Search for the cell housing the specified text and yield its [x, y] center coordinate. 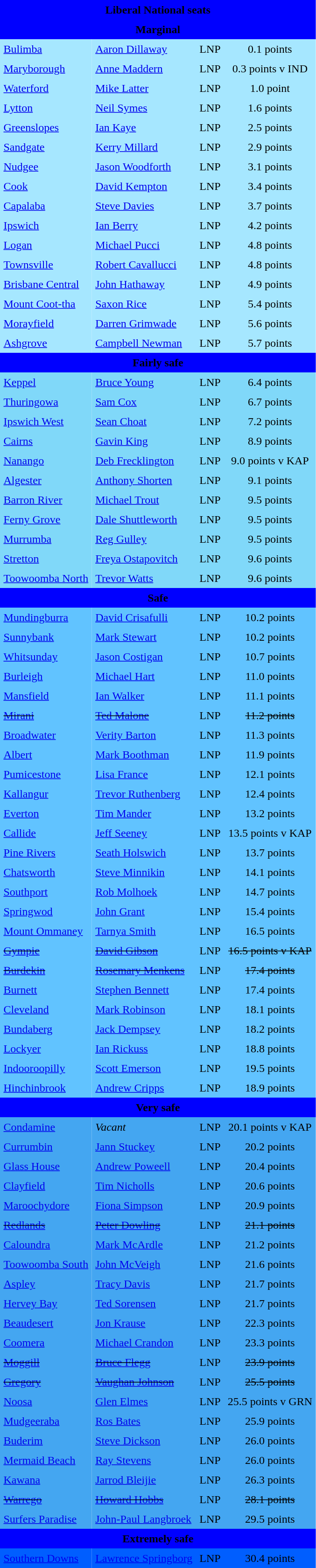
Gavin King [144, 441]
Robert Cavallucci [144, 265]
Trevor Watts [144, 579]
5.6 points [270, 324]
Toowoomba North [46, 579]
Thuringowa [46, 402]
5.4 points [270, 304]
Waterford [46, 89]
Anne Maddern [144, 69]
18.2 points [270, 1029]
Mirani [46, 716]
Freya Ostapovitch [144, 559]
25.9 points [270, 1421]
Darren Grimwade [144, 324]
Hinchinbrook [46, 1088]
Surfers Paradise [46, 1519]
Saxon Rice [144, 304]
21.2 points [270, 1245]
Kerry Millard [144, 147]
Mount Coot-tha [46, 304]
0.1 points [270, 49]
Michael Crandon [144, 1343]
Murrumba [46, 539]
25.5 points [270, 1382]
Deb Frecklington [144, 461]
Verity Barton [144, 735]
14.7 points [270, 892]
Morayfield [46, 324]
Ian Rickuss [144, 1049]
Aspley [46, 1284]
Burdekin [46, 971]
Andrew Poweell [144, 1167]
Trevor Ruthenberg [144, 794]
1.0 point [270, 89]
Michael Hart [144, 677]
Michael Trout [144, 500]
Mark Robinson [144, 1010]
Vacant [144, 1127]
Sean Choat [144, 422]
Cairns [46, 441]
21.6 points [270, 1265]
Greenslopes [46, 128]
Jeff Seeney [144, 833]
Fiona Simpson [144, 1206]
Chatsworth [46, 873]
26.3 points [270, 1480]
Jason Costigan [144, 657]
13.2 points [270, 814]
Very safe [158, 1108]
Capalaba [46, 206]
Mundingburra [46, 618]
14.1 points [270, 873]
23.9 points [270, 1363]
Peter Dowling [144, 1225]
Seath Holswich [144, 853]
Ashgrove [46, 343]
Safe [158, 598]
Bruce Flegg [144, 1363]
22.3 points [270, 1323]
John Grant [144, 912]
3.7 points [270, 206]
Tim Nicholls [144, 1186]
6.4 points [270, 383]
Townsville [46, 265]
13.7 points [270, 853]
Kallangur [46, 794]
6.7 points [270, 402]
Jann Stuckey [144, 1147]
Barron River [46, 500]
Liberal National seats [158, 10]
Ipswich West [46, 422]
Extremely safe [158, 1539]
Bulimba [46, 49]
Pumicestone [46, 775]
2.9 points [270, 147]
Kawana [46, 1480]
Toowoomba South [46, 1265]
Southport [46, 892]
Howard Hobbs [144, 1500]
9.0 points v KAP [270, 461]
Albert [46, 755]
Ian Berry [144, 226]
Pine Rivers [46, 853]
Tim Mander [144, 814]
7.2 points [270, 422]
Tracy Davis [144, 1284]
12.1 points [270, 775]
Stretton [46, 559]
Jason Woodforth [144, 167]
5.7 points [270, 343]
3.4 points [270, 187]
Nudgee [46, 167]
Nanango [46, 461]
Campbell Newman [144, 343]
10.7 points [270, 657]
Anthony Shorten [144, 481]
4.9 points [270, 285]
13.5 points v KAP [270, 833]
Andrew Cripps [144, 1088]
18.8 points [270, 1049]
Hervey Bay [46, 1304]
Mount Ommaney [46, 931]
Dale Shuttleworth [144, 520]
28.1 points [270, 1500]
16.5 points v KAP [270, 951]
0.3 points v IND [270, 69]
Whitsunday [46, 657]
Lytton [46, 108]
John Hathaway [144, 285]
29.5 points [270, 1519]
Ray Stevens [144, 1461]
Brisbane Central [46, 285]
16.5 points [270, 931]
20.9 points [270, 1206]
Gympie [46, 951]
20.2 points [270, 1147]
Ted Sorensen [144, 1304]
Glass House [46, 1167]
Bundaberg [46, 1029]
Jon Krause [144, 1323]
23.3 points [270, 1343]
Caloundra [46, 1245]
21.1 points [270, 1225]
Scott Emerson [144, 1069]
Burnett [46, 990]
Mudgeeraba [46, 1421]
3.1 points [270, 167]
Beaudesert [46, 1323]
Currumbin [46, 1147]
Indooroopilly [46, 1069]
Warrego [46, 1500]
18.1 points [270, 1010]
Ipswich [46, 226]
Ted Malone [144, 716]
Clayfield [46, 1186]
11.1 points [270, 696]
Vaughan Johnson [144, 1382]
Cook [46, 187]
8.9 points [270, 441]
Rob Molhoek [144, 892]
Ian Kaye [144, 128]
Mermaid Beach [46, 1461]
19.5 points [270, 1069]
20.6 points [270, 1186]
Redlands [46, 1225]
Glen Elmes [144, 1402]
Maryborough [46, 69]
Reg Gulley [144, 539]
Maroochydore [46, 1206]
11.0 points [270, 677]
Callide [46, 833]
Coomera [46, 1343]
4.2 points [270, 226]
2.5 points [270, 128]
Sandgate [46, 147]
20.1 points v KAP [270, 1127]
Mansfield [46, 696]
Michael Pucci [144, 245]
18.9 points [270, 1088]
Mark Stewart [144, 637]
Mark Boothman [144, 755]
David Kempton [144, 187]
Springwod [46, 912]
John McVeigh [144, 1265]
Cleveland [46, 1010]
Lockyer [46, 1049]
Algester [46, 481]
Steve Dickson [144, 1441]
Keppel [46, 383]
Marginal [158, 30]
John-Paul Langbroek [144, 1519]
Fairly safe [158, 363]
Neil Symes [144, 108]
Mike Latter [144, 89]
25.5 points v GRN [270, 1402]
Gregory [46, 1382]
1.6 points [270, 108]
Sunnybank [46, 637]
David Gibson [144, 951]
Noosa [46, 1402]
Buderim [46, 1441]
11.9 points [270, 755]
Condamine [46, 1127]
Sam Cox [144, 402]
20.4 points [270, 1167]
Ros Bates [144, 1421]
Broadwater [46, 735]
Stephen Bennett [144, 990]
Burleigh [46, 677]
9.1 points [270, 481]
Bruce Young [144, 383]
David Crisafulli [144, 618]
Tarnya Smith [144, 931]
Jarrod Bleijie [144, 1480]
12.4 points [270, 794]
Mark McArdle [144, 1245]
Ian Walker [144, 696]
Aaron Dillaway [144, 49]
Logan [46, 245]
Steve Minnikin [144, 873]
11.3 points [270, 735]
Everton [46, 814]
Lisa France [144, 775]
Ferny Grove [46, 520]
Rosemary Menkens [144, 971]
11.2 points [270, 716]
15.4 points [270, 912]
Steve Davies [144, 206]
Jack Dempsey [144, 1029]
Moggill [46, 1363]
